Detect which cell encompasses the target text, then output its (x, y) center coordinate. 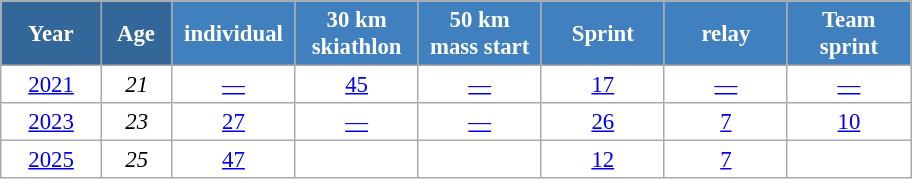
27 (234, 122)
2025 (52, 160)
10 (848, 122)
47 (234, 160)
17 (602, 85)
45 (356, 85)
Team sprint (848, 34)
25 (136, 160)
Year (52, 34)
relay (726, 34)
21 (136, 85)
23 (136, 122)
individual (234, 34)
12 (602, 160)
2021 (52, 85)
Age (136, 34)
Sprint (602, 34)
2023 (52, 122)
50 km mass start (480, 34)
30 km skiathlon (356, 34)
26 (602, 122)
